For the text-containing cell, return its midpoint in (X, Y) coordinate format. 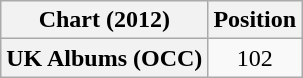
Position (255, 20)
Chart (2012) (104, 20)
102 (255, 58)
UK Albums (OCC) (104, 58)
